Pinpoint the cell where the given text exists, returning its [X, Y] midpoint coordinate. 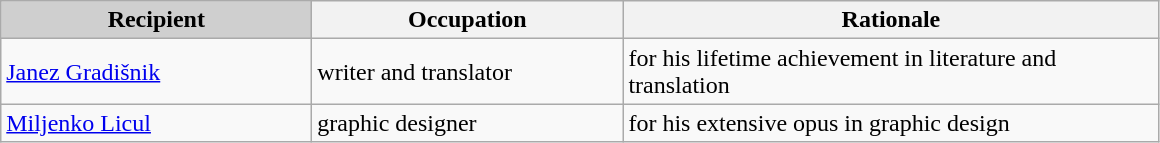
Janez Gradišnik [156, 72]
for his extensive opus in graphic design [891, 123]
Miljenko Licul [156, 123]
for his lifetime achievement in literature and translation [891, 72]
Rationale [891, 20]
graphic designer [468, 123]
Recipient [156, 20]
writer and translator [468, 72]
Occupation [468, 20]
